From the cell containing the given text, extract its center point as (X, Y) coordinate. 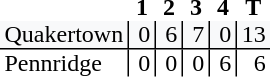
Quakertown (64, 35)
7 (196, 35)
Pennridge (64, 63)
13 (253, 35)
